Detect which cell encompasses the target text, then output its [x, y] center coordinate. 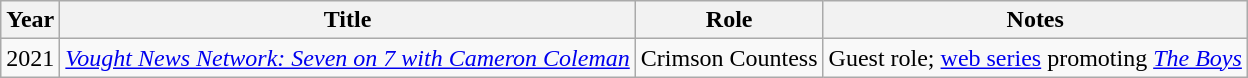
Title [348, 20]
2021 [30, 58]
Vought News Network: Seven on 7 with Cameron Coleman [348, 58]
Role [729, 20]
Guest role; web series promoting The Boys [1035, 58]
Notes [1035, 20]
Crimson Countess [729, 58]
Year [30, 20]
